From the cell containing the given text, extract its center point as (x, y) coordinate. 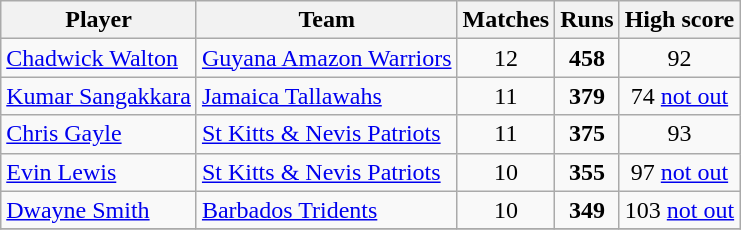
Barbados Tridents (326, 210)
12 (506, 58)
Player (99, 20)
Dwayne Smith (99, 210)
375 (587, 134)
Kumar Sangakkara (99, 96)
74 not out (680, 96)
93 (680, 134)
103 not out (680, 210)
379 (587, 96)
Jamaica Tallawahs (326, 96)
Chadwick Walton (99, 58)
Team (326, 20)
92 (680, 58)
Chris Gayle (99, 134)
High score (680, 20)
Matches (506, 20)
458 (587, 58)
Runs (587, 20)
349 (587, 210)
Guyana Amazon Warriors (326, 58)
Evin Lewis (99, 172)
355 (587, 172)
97 not out (680, 172)
